Detect which cell encompasses the target text, then output its (x, y) center coordinate. 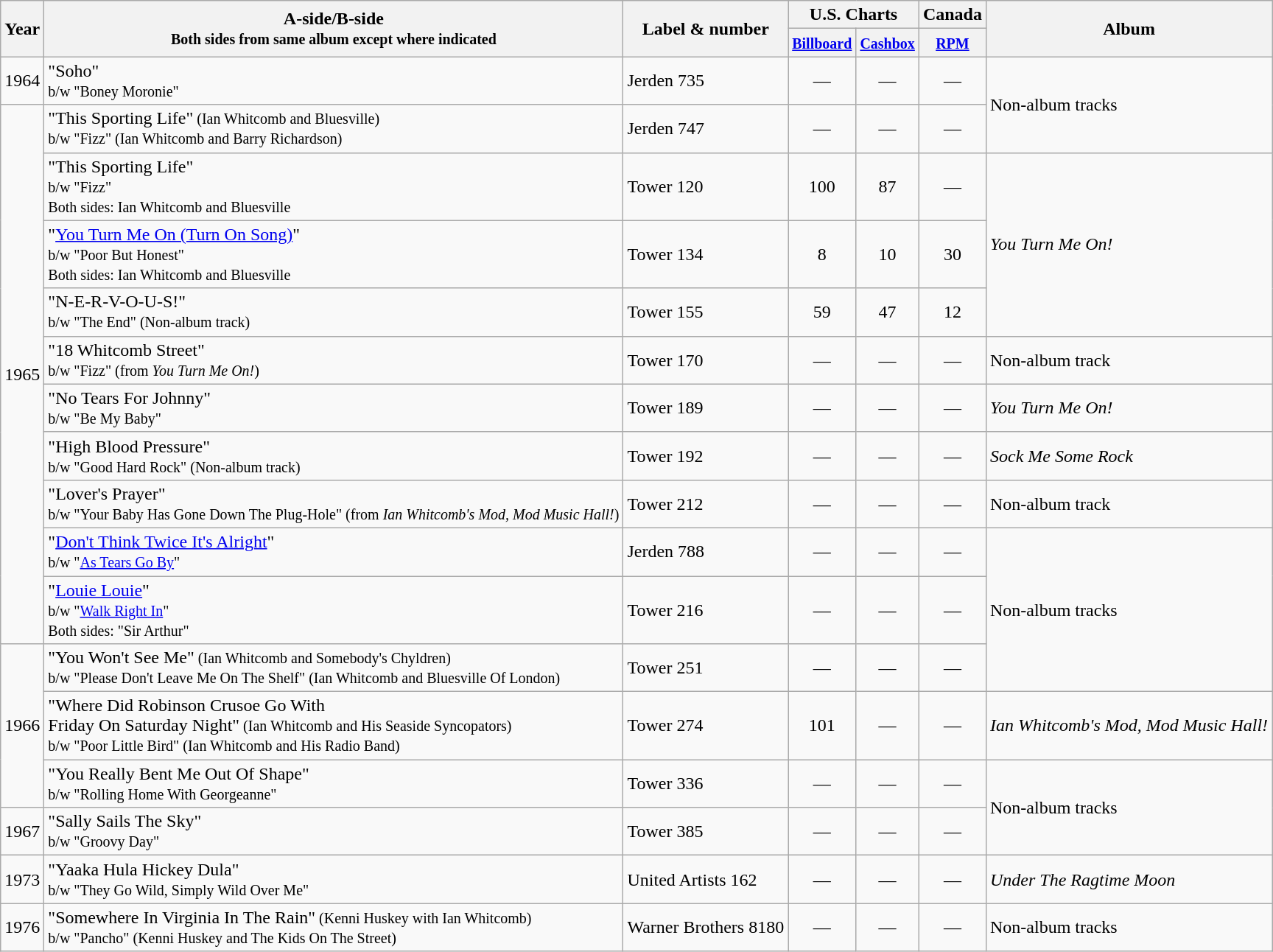
Sock Me Some Rock (1129, 455)
Label & number (706, 29)
1966 (22, 726)
Tower 134 (706, 254)
Canada (952, 15)
"This Sporting Life"b/w "Fizz"Both sides: Ian Whitcomb and Bluesville (334, 186)
Warner Brothers 8180 (706, 927)
"N-E-R-V-O-U-S!"b/w "The End" (Non-album track) (334, 312)
"Don't Think Twice It's Alright"b/w "As Tears Go By" (334, 551)
59 (822, 312)
Under The Ragtime Moon (1129, 880)
U.S. Charts (854, 15)
12 (952, 312)
Tower 155 (706, 312)
Tower 120 (706, 186)
"You Really Bent Me Out Of Shape"b/w "Rolling Home With Georgeanne" (334, 784)
Jerden 735 (706, 81)
1964 (22, 81)
"Yaaka Hula Hickey Dula"b/w "They Go Wild, Simply Wild Over Me" (334, 880)
Tower 212 (706, 504)
Tower 336 (706, 784)
101 (822, 726)
"18 Whitcomb Street"b/w "Fizz" (from You Turn Me On!) (334, 360)
"High Blood Pressure"b/w "Good Hard Rock" (Non-album track) (334, 455)
1965 (22, 374)
Tower 251 (706, 668)
"Lover's Prayer"b/w "Your Baby Has Gone Down The Plug-Hole" (from Ian Whitcomb's Mod, Mod Music Hall!) (334, 504)
Year (22, 29)
"No Tears For Johnny"b/w "Be My Baby" (334, 408)
Jerden 747 (706, 128)
Album (1129, 29)
Tower 170 (706, 360)
"You Won't See Me" (Ian Whitcomb and Somebody's Chyldren)b/w "Please Don't Leave Me On The Shelf" (Ian Whitcomb and Bluesville Of London) (334, 668)
8 (822, 254)
1967 (22, 831)
"Sally Sails The Sky"b/w "Groovy Day" (334, 831)
Ian Whitcomb's Mod, Mod Music Hall! (1129, 726)
"Louie Louie"b/w "Walk Right In"Both sides: "Sir Arthur" (334, 610)
1973 (22, 880)
United Artists 162 (706, 880)
"You Turn Me On (Turn On Song)"b/w "Poor But Honest"Both sides: Ian Whitcomb and Bluesville (334, 254)
10 (888, 254)
Tower 216 (706, 610)
"Soho"b/w "Boney Moronie" (334, 81)
Jerden 788 (706, 551)
47 (888, 312)
"This Sporting Life" (Ian Whitcomb and Bluesville)b/w "Fizz" (Ian Whitcomb and Barry Richardson) (334, 128)
87 (888, 186)
"Somewhere In Virginia In The Rain" (Kenni Huskey with Ian Whitcomb)b/w "Pancho" (Kenni Huskey and The Kids On The Street) (334, 927)
Tower 189 (706, 408)
Tower 192 (706, 455)
A-side/B-sideBoth sides from same album except where indicated (334, 29)
1976 (22, 927)
Billboard (822, 43)
Cashbox (888, 43)
RPM (952, 43)
Tower 385 (706, 831)
100 (822, 186)
Tower 274 (706, 726)
30 (952, 254)
